Find where the given text appears and provide that cell's center as (X, Y) coordinate. 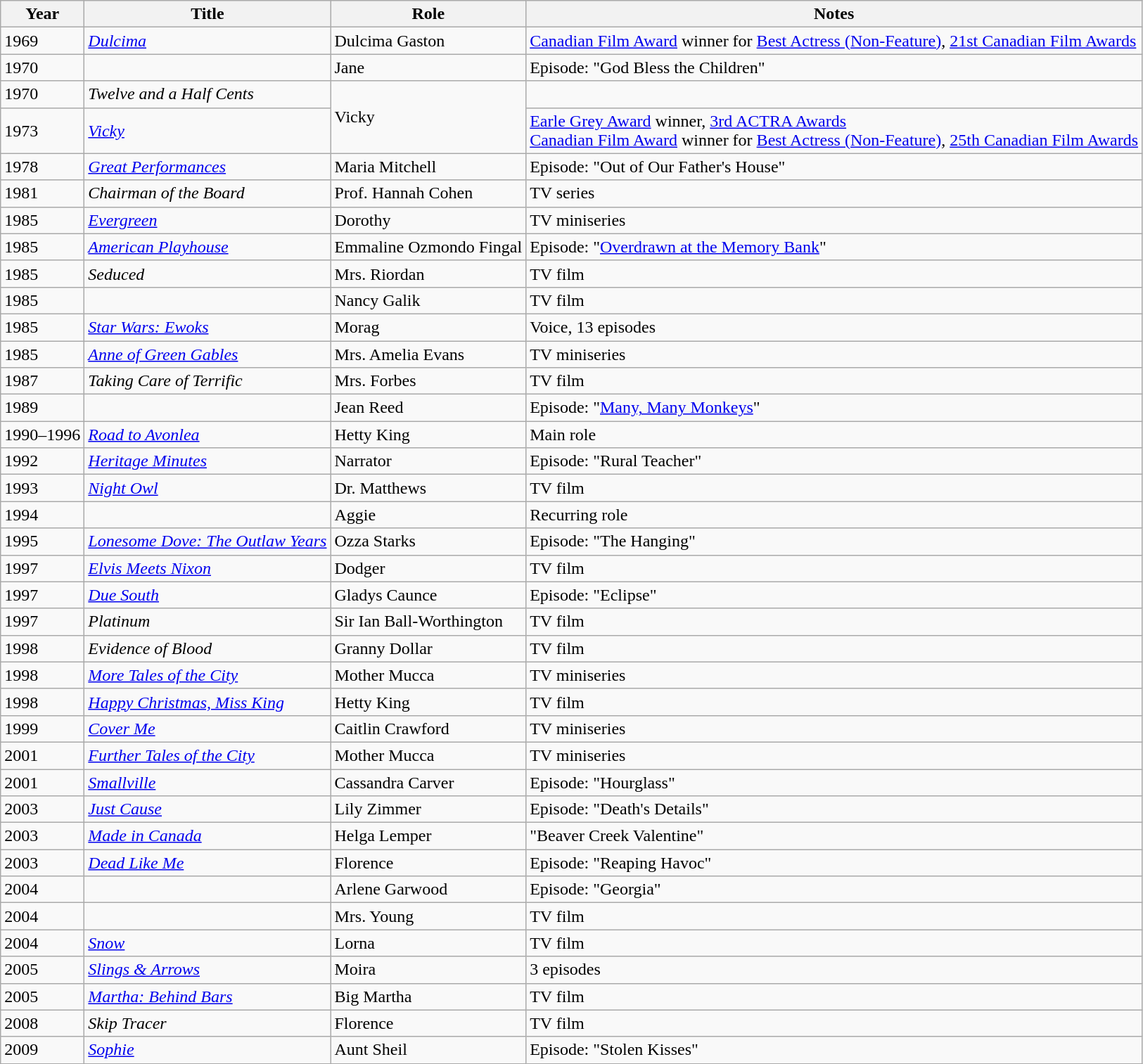
Snow (207, 943)
Martha: Behind Bars (207, 996)
Episode: "Rural Teacher" (834, 461)
Seduced (207, 274)
Evidence of Blood (207, 648)
"Beaver Creek Valentine" (834, 836)
Episode: "Out of Our Father's House" (834, 167)
Voice, 13 episodes (834, 327)
Helga Lemper (428, 836)
Twelve and a Half Cents (207, 94)
Canadian Film Award winner for Best Actress (Non-Feature), 21st Canadian Film Awards (834, 41)
Lorna (428, 943)
1993 (42, 488)
More Tales of the City (207, 675)
Dr. Matthews (428, 488)
American Playhouse (207, 247)
Big Martha (428, 996)
Episode: "The Hanging" (834, 541)
Road to Avonlea (207, 435)
Skip Tracer (207, 1023)
Mrs. Amelia Evans (428, 354)
Platinum (207, 622)
Happy Christmas, Miss King (207, 702)
1992 (42, 461)
Due South (207, 595)
1999 (42, 729)
Main role (834, 435)
Episode: "God Bless the Children" (834, 68)
1990–1996 (42, 435)
Caitlin Crawford (428, 729)
Morag (428, 327)
1978 (42, 167)
Further Tales of the City (207, 755)
Dodger (428, 568)
Mrs. Riordan (428, 274)
1995 (42, 541)
Great Performances (207, 167)
Maria Mitchell (428, 167)
1981 (42, 193)
Episode: "Hourglass" (834, 783)
Narrator (428, 461)
Granny Dollar (428, 648)
Sir Ian Ball-Worthington (428, 622)
Made in Canada (207, 836)
Year (42, 14)
Jane (428, 68)
Sophie (207, 1050)
Heritage Minutes (207, 461)
Evergreen (207, 220)
Ozza Starks (428, 541)
Chairman of the Board (207, 193)
Dulcima (207, 41)
Notes (834, 14)
Mrs. Forbes (428, 381)
Title (207, 14)
1987 (42, 381)
Episode: "Stolen Kisses" (834, 1050)
1994 (42, 515)
1989 (42, 408)
Dead Like Me (207, 863)
Dorothy (428, 220)
Episode: "Reaping Havoc" (834, 863)
Night Owl (207, 488)
Taking Care of Terrific (207, 381)
Episode: "Georgia" (834, 890)
Nancy Galik (428, 300)
Smallville (207, 783)
2008 (42, 1023)
Cover Me (207, 729)
2009 (42, 1050)
Lily Zimmer (428, 809)
1969 (42, 41)
Just Cause (207, 809)
Slings & Arrows (207, 970)
Aunt Sheil (428, 1050)
Recurring role (834, 515)
Dulcima Gaston (428, 41)
1973 (42, 131)
Prof. Hannah Cohen (428, 193)
Emmaline Ozmondo Fingal (428, 247)
Episode: "Overdrawn at the Memory Bank" (834, 247)
Aggie (428, 515)
Elvis Meets Nixon (207, 568)
Mrs. Young (428, 916)
Anne of Green Gables (207, 354)
Moira (428, 970)
Cassandra Carver (428, 783)
Star Wars: Ewoks (207, 327)
Episode: "Death's Details" (834, 809)
Jean Reed (428, 408)
TV series (834, 193)
Earle Grey Award winner, 3rd ACTRA AwardsCanadian Film Award winner for Best Actress (Non-Feature), 25th Canadian Film Awards (834, 131)
Arlene Garwood (428, 890)
Episode: "Many, Many Monkeys" (834, 408)
Gladys Caunce (428, 595)
Episode: "Eclipse" (834, 595)
Role (428, 14)
Lonesome Dove: The Outlaw Years (207, 541)
3 episodes (834, 970)
